Pinpoint the cell where the given text exists, returning its [x, y] midpoint coordinate. 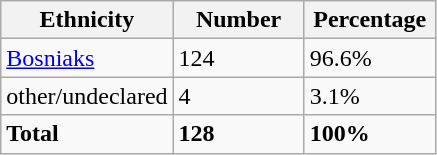
100% [370, 134]
Ethnicity [87, 20]
other/undeclared [87, 96]
Total [87, 134]
4 [238, 96]
Number [238, 20]
Bosniaks [87, 58]
128 [238, 134]
Percentage [370, 20]
96.6% [370, 58]
124 [238, 58]
3.1% [370, 96]
